From the cell containing the given text, extract its center point as (X, Y) coordinate. 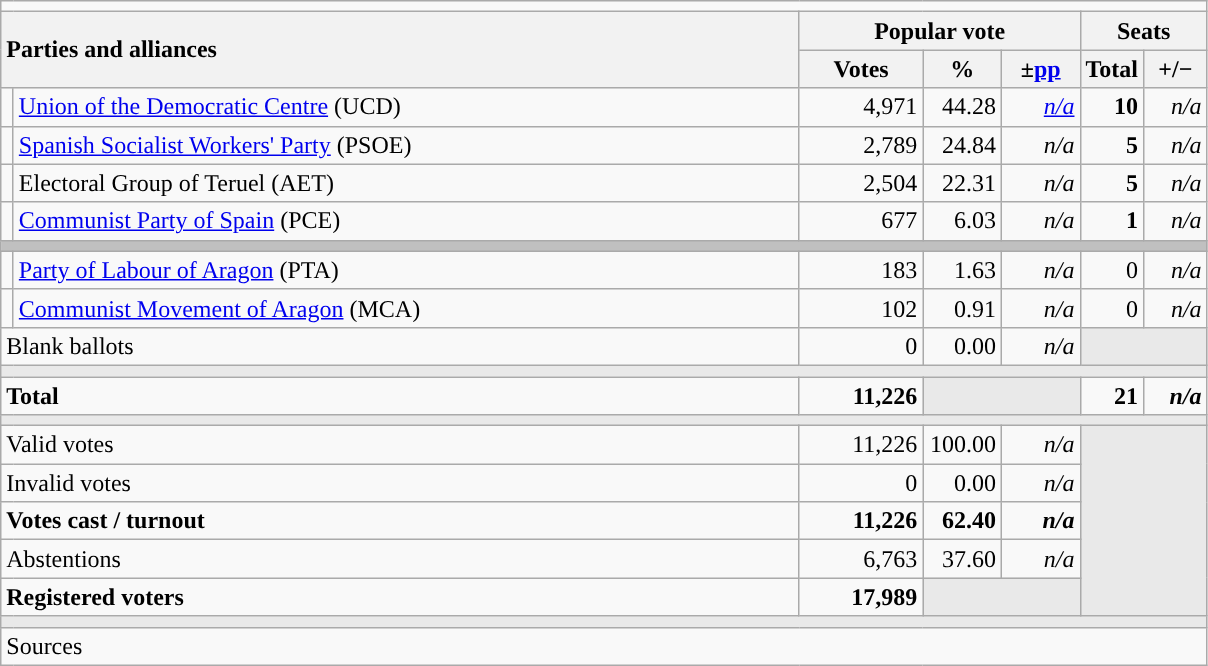
1 (1112, 221)
% (962, 69)
24.84 (962, 145)
Seats (1144, 31)
Registered voters (400, 597)
44.28 (962, 107)
Votes (861, 69)
Electoral Group of Teruel (AET) (406, 183)
37.60 (962, 559)
21 (1112, 395)
Votes cast / turnout (400, 521)
±pp (1040, 69)
6.03 (962, 221)
1.63 (962, 270)
100.00 (962, 445)
0.91 (962, 308)
Union of the Democratic Centre (UCD) (406, 107)
Parties and alliances (400, 50)
Abstentions (400, 559)
22.31 (962, 183)
Valid votes (400, 445)
17,989 (861, 597)
Invalid votes (400, 483)
Spanish Socialist Workers' Party (PSOE) (406, 145)
+/− (1176, 69)
2,504 (861, 183)
62.40 (962, 521)
Party of Labour of Aragon (PTA) (406, 270)
Sources (604, 646)
Popular vote (940, 31)
10 (1112, 107)
Communist Movement of Aragon (MCA) (406, 308)
6,763 (861, 559)
4,971 (861, 107)
Blank ballots (400, 346)
677 (861, 221)
Communist Party of Spain (PCE) (406, 221)
2,789 (861, 145)
183 (861, 270)
102 (861, 308)
